Search for the cell housing the specified text and yield its (X, Y) center coordinate. 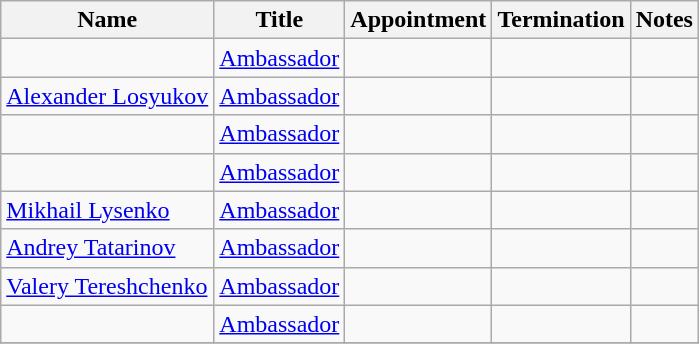
Notes (664, 20)
Name (108, 20)
Termination (561, 20)
Title (280, 20)
Andrey Tatarinov (108, 248)
Appointment (418, 20)
Mikhail Lysenko (108, 210)
Valery Tereshchenko (108, 286)
Alexander Losyukov (108, 96)
